For the text-containing cell, return its midpoint in (x, y) coordinate format. 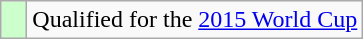
Qualified for the 2015 World Cup (195, 20)
